Pinpoint the cell where the given text exists, returning its [x, y] midpoint coordinate. 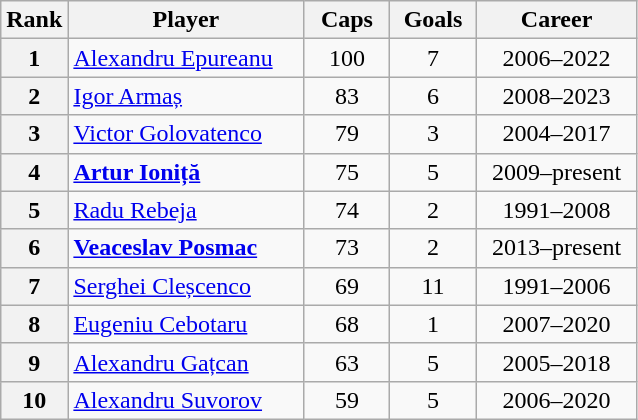
Radu Rebeja [186, 210]
2005–2018 [556, 362]
9 [34, 362]
73 [347, 248]
Artur Ioniță [186, 172]
Serghei Cleșcenco [186, 286]
74 [347, 210]
Career [556, 20]
69 [347, 286]
11 [433, 286]
Alexandru Suvorov [186, 400]
63 [347, 362]
59 [347, 400]
2007–2020 [556, 324]
Player [186, 20]
2008–2023 [556, 96]
75 [347, 172]
100 [347, 58]
Igor Armaș [186, 96]
Alexandru Epureanu [186, 58]
Veaceslav Posmac [186, 248]
Caps [347, 20]
1991–2008 [556, 210]
83 [347, 96]
10 [34, 400]
2009–present [556, 172]
Rank [34, 20]
4 [34, 172]
Victor Golovatenco [186, 134]
2006–2020 [556, 400]
2013–present [556, 248]
Alexandru Gațcan [186, 362]
Eugeniu Cebotaru [186, 324]
Goals [433, 20]
8 [34, 324]
2006–2022 [556, 58]
79 [347, 134]
1991–2006 [556, 286]
2004–2017 [556, 134]
68 [347, 324]
